Detect which cell encompasses the target text, then output its [X, Y] center coordinate. 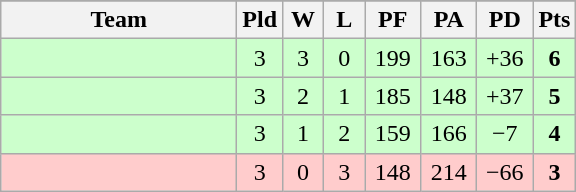
−7 [505, 134]
199 [393, 58]
Pld [260, 20]
+36 [505, 58]
Pts [554, 20]
+37 [505, 96]
Team [119, 20]
159 [393, 134]
PF [393, 20]
PA [449, 20]
166 [449, 134]
214 [449, 172]
PD [505, 20]
L [344, 20]
6 [554, 58]
185 [393, 96]
5 [554, 96]
163 [449, 58]
4 [554, 134]
−66 [505, 172]
W [304, 20]
